Capture the cell that displays the provided text and extract its (x, y) central coordinate. 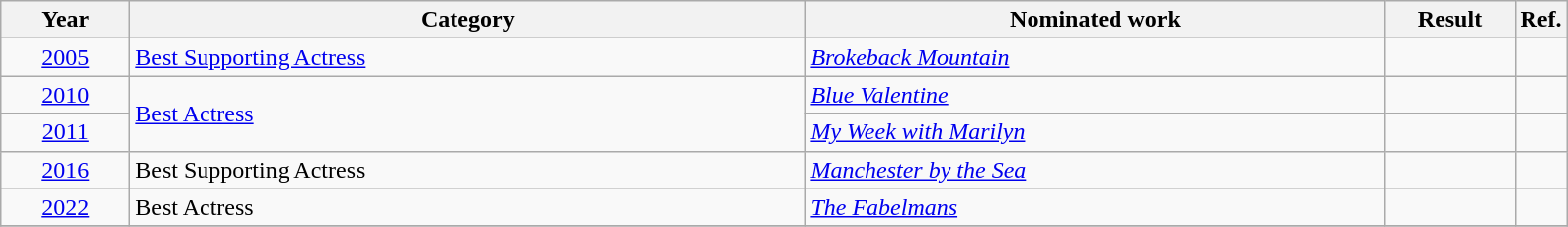
Brokeback Mountain (1095, 57)
My Week with Marilyn (1095, 132)
Result (1450, 20)
Manchester by the Sea (1095, 170)
2010 (65, 95)
2011 (65, 132)
2005 (65, 57)
2016 (65, 170)
The Fabelmans (1095, 207)
2022 (65, 207)
Year (65, 20)
Blue Valentine (1095, 95)
Ref. (1541, 20)
Nominated work (1095, 20)
Category (468, 20)
